For the text-containing cell, return its midpoint in (X, Y) coordinate format. 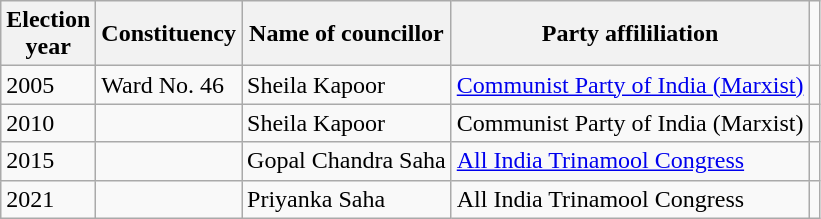
Gopal Chandra Saha (347, 161)
Ward No. 46 (169, 85)
Constituency (169, 34)
2015 (48, 161)
Election year (48, 34)
2010 (48, 123)
Priyanka Saha (347, 199)
2005 (48, 85)
Party affililiation (630, 34)
Name of councillor (347, 34)
2021 (48, 199)
